Return the (X, Y) coordinate for the center point of the cell that contains the specified text.  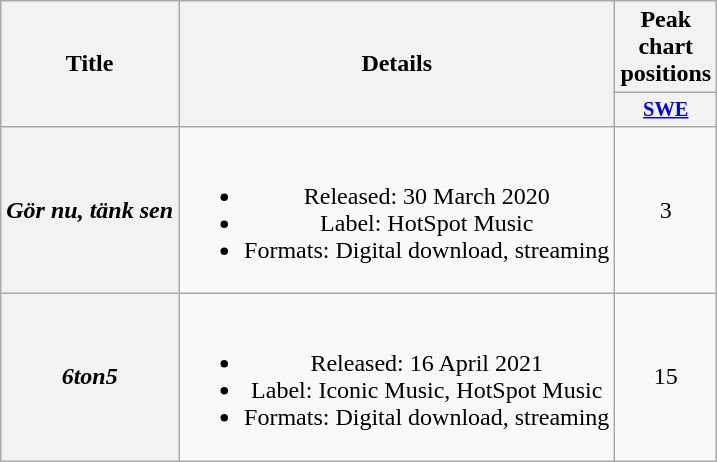
Details (397, 64)
Released: 16 April 2021Label: Iconic Music, HotSpot MusicFormats: Digital download, streaming (397, 378)
Gör nu, tänk sen (90, 210)
3 (666, 210)
Released: 30 March 2020Label: HotSpot MusicFormats: Digital download, streaming (397, 210)
SWE (666, 110)
Title (90, 64)
6ton5 (90, 378)
Peak chart positions (666, 47)
15 (666, 378)
